Output the [x, y] coordinate of the center of the cell containing the given text.  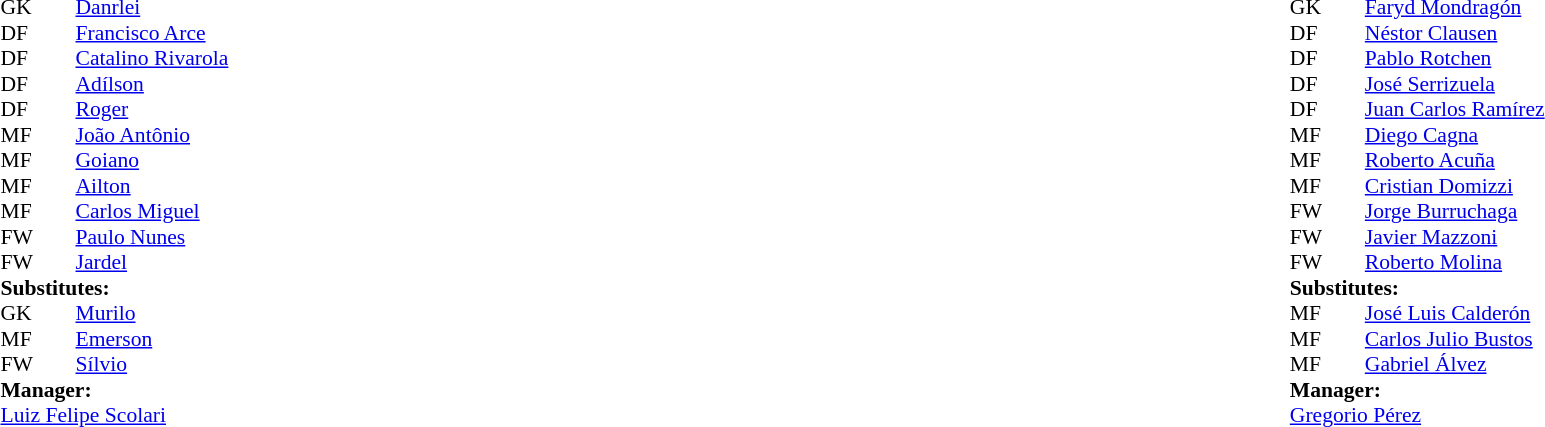
Murilo [152, 313]
Néstor Clausen [1455, 33]
Jardel [152, 263]
Carlos Miguel [152, 211]
Roberto Acuña [1455, 161]
Goiano [152, 161]
Emerson [152, 339]
Ailton [152, 186]
José Serrizuela [1455, 84]
Paulo Nunes [152, 237]
Catalino Rivarola [152, 59]
Francisco Arce [152, 33]
Roger [152, 109]
Javier Mazzoni [1455, 237]
Adílson [152, 84]
Carlos Julio Bustos [1455, 339]
Sílvio [152, 365]
Gabriel Álvez [1455, 365]
João Antônio [152, 135]
José Luis Calderón [1455, 313]
Pablo Rotchen [1455, 59]
Cristian Domizzi [1455, 186]
Roberto Molina [1455, 263]
Juan Carlos Ramírez [1455, 109]
GK [19, 313]
Diego Cagna [1455, 135]
Jorge Burruchaga [1455, 211]
